Return [X, Y] of the center of cell containing provided text 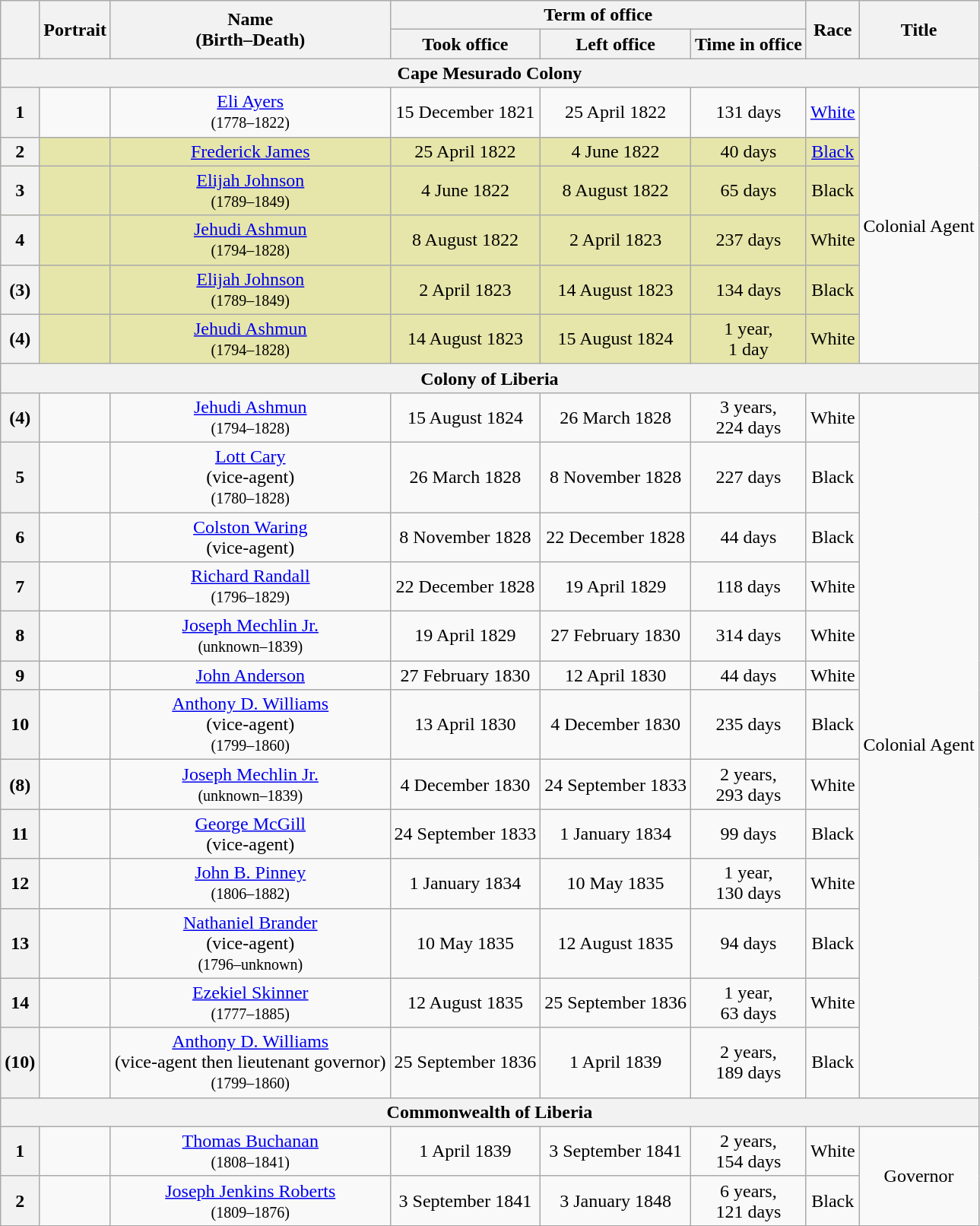
15 December 1821 [465, 113]
1 year,1 day [748, 339]
George McGill(vice-agent) [250, 834]
99 days [748, 834]
Colston Waring(vice-agent) [250, 537]
7 [20, 587]
John B. Pinney(1806–1882) [250, 884]
1 year,130 days [748, 884]
4 [20, 240]
94 days [748, 943]
13 [20, 943]
2 years,189 days [748, 1062]
Name(Birth–Death) [250, 30]
Term of office [598, 15]
118 days [748, 587]
131 days [748, 113]
10 [20, 725]
6 [20, 537]
Time in office [748, 44]
134 days [748, 289]
5 [20, 477]
Thomas Buchanan(1808–1841) [250, 1151]
Portrait [75, 30]
237 days [748, 240]
12 [20, 884]
Colony of Liberia [490, 378]
1 year,63 days [748, 1002]
Eli Ayers(1778–1822) [250, 113]
65 days [748, 190]
Joseph Jenkins Roberts(1809–1876) [250, 1200]
8 [20, 636]
Commonwealth of Liberia [490, 1112]
9 [20, 675]
Cape Mesurado Colony [490, 73]
(8) [20, 785]
John Anderson [250, 675]
Left office [616, 44]
Lott Cary(vice-agent)(1780–1828) [250, 477]
Nathaniel Brander(vice-agent)(1796–unknown) [250, 943]
314 days [748, 636]
14 [20, 1002]
Took office [465, 44]
Ezekiel Skinner(1777–1885) [250, 1002]
Frederick James [250, 151]
Race [833, 30]
227 days [748, 477]
3 years,224 days [748, 417]
Anthony D. Williams(vice-agent)(1799–1860) [250, 725]
2 years,154 days [748, 1151]
(3) [20, 289]
6 years,121 days [748, 1200]
3 January 1848 [616, 1200]
3 [20, 190]
40 days [748, 151]
12 April 1830 [616, 675]
Anthony D. Williams(vice-agent then lieutenant governor)(1799–1860) [250, 1062]
235 days [748, 725]
Governor [918, 1176]
2 years,293 days [748, 785]
Title [918, 30]
11 [20, 834]
13 April 1830 [465, 725]
(10) [20, 1062]
Richard Randall(1796–1829) [250, 587]
